Return (X, Y) of the center of cell containing provided text 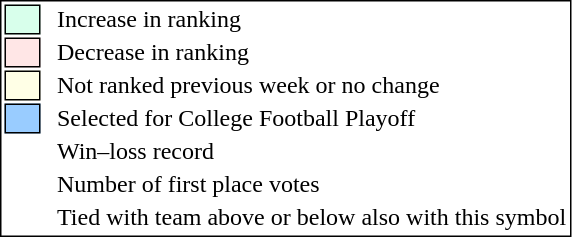
Number of first place votes (312, 185)
Tied with team above or below also with this symbol (312, 217)
Not ranked previous week or no change (312, 85)
Decrease in ranking (312, 53)
Selected for College Football Playoff (312, 119)
Win–loss record (312, 151)
Increase in ranking (312, 19)
